From the cell containing the given text, extract its center point as [X, Y] coordinate. 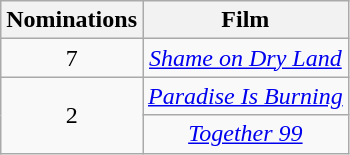
2 [72, 115]
Shame on Dry Land [245, 58]
7 [72, 58]
Film [245, 20]
Together 99 [245, 134]
Nominations [72, 20]
Paradise Is Burning [245, 96]
